Return [x, y] of the center of cell containing provided text 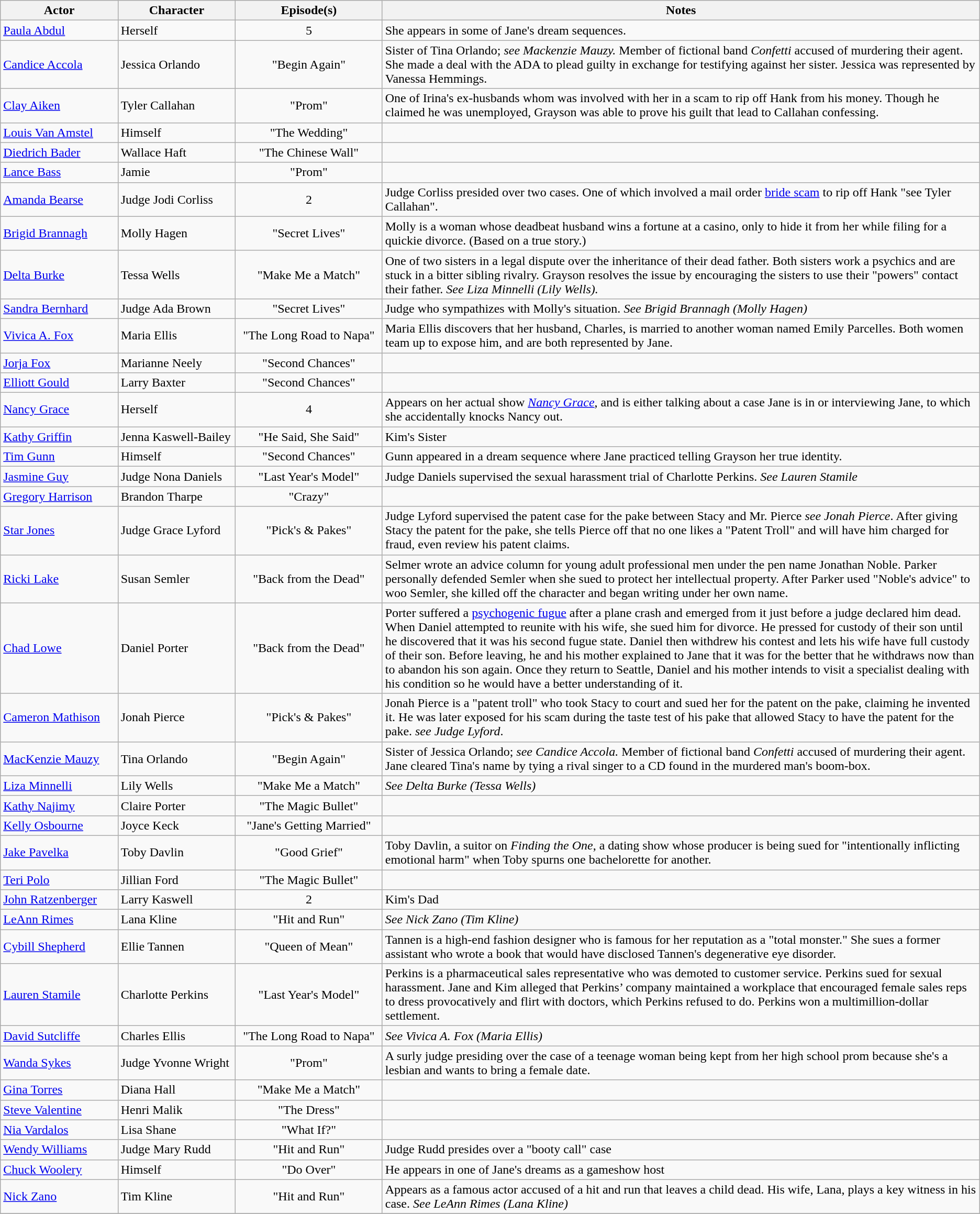
Tim Gunn [59, 457]
"He Said, She Said" [309, 437]
See Nick Zano (Tim Kline) [681, 920]
Gunn appeared in a dream sequence where Jane practiced telling Grayson her true identity. [681, 457]
Gregory Harrison [59, 496]
Kim's Dad [681, 900]
Lily Wells [176, 786]
Diana Hall [176, 1090]
John Ratzenberger [59, 900]
"Good Grief" [309, 853]
He appears in one of Jane's dreams as a gameshow host [681, 1169]
Tyler Callahan [176, 106]
Kathy Griffin [59, 437]
Jillian Ford [176, 879]
Lance Bass [59, 172]
Actor [59, 10]
Judge Mary Rudd [176, 1150]
Judge Yvonne Wright [176, 1063]
Marianne Neely [176, 363]
Nick Zano [59, 1196]
"Jane's Getting Married" [309, 825]
Vivica A. Fox [59, 335]
"The Dress" [309, 1110]
Charlotte Perkins [176, 995]
Lauren Stamile [59, 995]
Elliott Gould [59, 383]
Claire Porter [176, 805]
Jessica Orlando [176, 64]
Tina Orlando [176, 758]
Steve Valentine [59, 1110]
Judge who sympathizes with Molly's situation. See Brigid Brannagh (Molly Hagen) [681, 308]
Character [176, 10]
"Crazy" [309, 496]
Cybill Shepherd [59, 947]
Ellie Tannen [176, 947]
Brandon Tharpe [176, 496]
Delta Burke [59, 274]
Jenna Kaswell-Bailey [176, 437]
Liza Minnelli [59, 786]
Jonah Pierce [176, 718]
Jamie [176, 172]
Star Jones [59, 531]
4 [309, 410]
"What If?" [309, 1130]
See Delta Burke (Tessa Wells) [681, 786]
Maria Ellis [176, 335]
Paula Abdul [59, 30]
Episode(s) [309, 10]
Gina Torres [59, 1090]
Clay Aiken [59, 106]
Amanda Bearse [59, 199]
David Sutcliffe [59, 1036]
Judge Grace Lyford [176, 531]
5 [309, 30]
Judge Corliss presided over two cases. One of which involved a mail order bride scam to rip off Hank "see Tyler Callahan". [681, 199]
Brigid Brannagh [59, 234]
Toby Davlin [176, 853]
Joyce Keck [176, 825]
Diedrich Bader [59, 152]
Henri Malik [176, 1110]
Molly Hagen [176, 234]
Judge Rudd presides over a "booty call" case [681, 1150]
MacKenzie Mauzy [59, 758]
Kim's Sister [681, 437]
See Vivica A. Fox (Maria Ellis) [681, 1036]
Tessa Wells [176, 274]
Jake Pavelka [59, 853]
"Queen of Mean" [309, 947]
Kelly Osbourne [59, 825]
Charles Ellis [176, 1036]
Tim Kline [176, 1196]
Kathy Najimy [59, 805]
Cameron Mathison [59, 718]
Judge Ada Brown [176, 308]
Chuck Woolery [59, 1169]
Larry Kaswell [176, 900]
Wanda Sykes [59, 1063]
Lana Kline [176, 920]
"The Wedding" [309, 133]
Wendy Williams [59, 1150]
She appears in some of Jane's dream sequences. [681, 30]
Nia Vardalos [59, 1130]
Jasmine Guy [59, 477]
Susan Semler [176, 579]
Larry Baxter [176, 383]
Ricki Lake [59, 579]
Judge Daniels supervised the sexual harassment trial of Charlotte Perkins. See Lauren Stamile [681, 477]
Daniel Porter [176, 648]
Jorja Fox [59, 363]
Lisa Shane [176, 1130]
Wallace Haft [176, 152]
"Do Over" [309, 1169]
Nancy Grace [59, 410]
Louis Van Amstel [59, 133]
LeAnn Rimes [59, 920]
Notes [681, 10]
Sandra Bernhard [59, 308]
Judge Nona Daniels [176, 477]
"The Chinese Wall" [309, 152]
Teri Polo [59, 879]
Candice Accola [59, 64]
Judge Jodi Corliss [176, 199]
Chad Lowe [59, 648]
